Extract the [x, y] coordinate from the center of the cell holding the provided text.  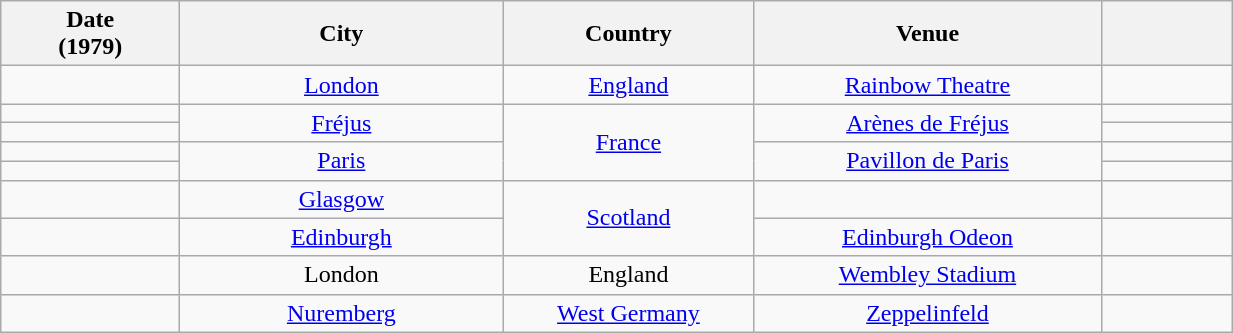
Edinburgh Odeon [928, 237]
Arènes de Fréjus [928, 123]
Fréjus [342, 123]
Date(1979) [90, 34]
Venue [928, 34]
France [628, 142]
Rainbow Theatre [928, 85]
Edinburgh [342, 237]
West Germany [628, 313]
Glasgow [342, 199]
Wembley Stadium [928, 275]
Scotland [628, 218]
Country [628, 34]
Paris [342, 161]
Nuremberg [342, 313]
City [342, 34]
Zeppelinfeld [928, 313]
Pavillon de Paris [928, 161]
